Search for the cell housing the specified text and yield its (X, Y) center coordinate. 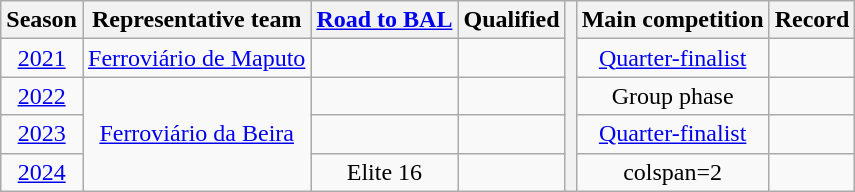
Ferroviário de Maputo (196, 58)
Road to BAL (384, 20)
Ferroviário da Beira (196, 134)
2021 (42, 58)
Main competition (672, 20)
Record (812, 20)
colspan=2 (672, 172)
Qualified (512, 20)
Elite 16 (384, 172)
2023 (42, 134)
2024 (42, 172)
Season (42, 20)
Group phase (672, 96)
Representative team (196, 20)
2022 (42, 96)
